Extract the [X, Y] coordinate from the center of the cell holding the provided text.  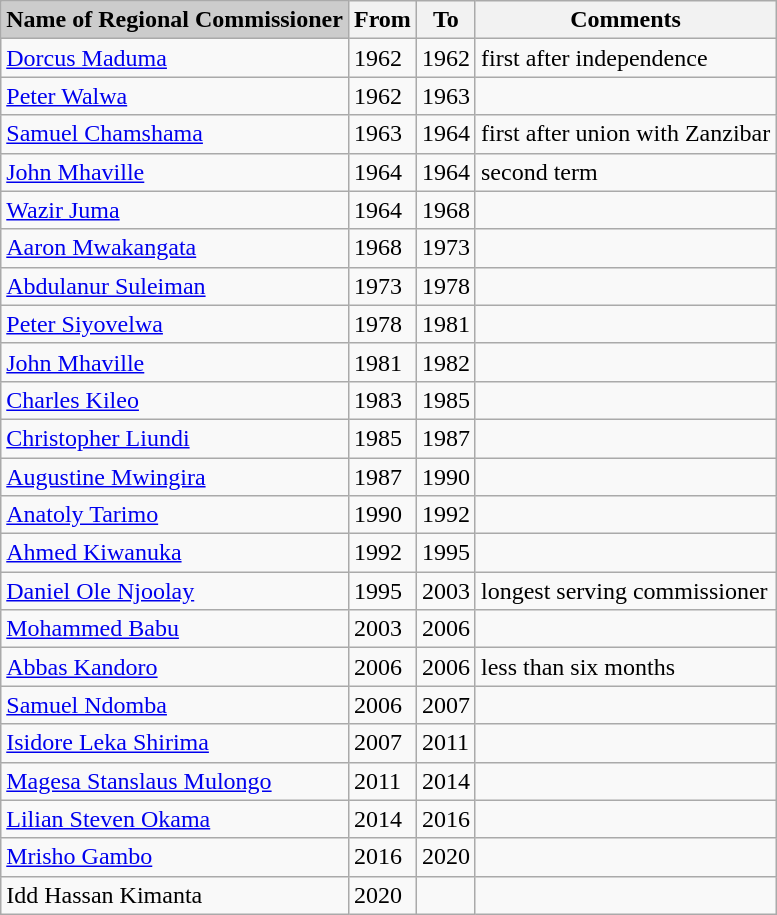
Idd Hassan Kimanta [175, 895]
1982 [446, 362]
Anatoly Tarimo [175, 515]
1983 [382, 400]
first after union with Zanzibar [625, 134]
Comments [625, 20]
Charles Kileo [175, 400]
Peter Walwa [175, 96]
Samuel Ndomba [175, 705]
Magesa Stanslaus Mulongo [175, 781]
Samuel Chamshama [175, 134]
first after independence [625, 58]
second term [625, 172]
Wazir Juma [175, 210]
Aaron Mwakangata [175, 248]
Abdulanur Suleiman [175, 286]
less than six months [625, 667]
Peter Siyovelwa [175, 324]
Mrisho Gambo [175, 857]
Daniel Ole Njoolay [175, 591]
Lilian Steven Okama [175, 819]
Ahmed Kiwanuka [175, 553]
Abbas Kandoro [175, 667]
To [446, 20]
Augustine Mwingira [175, 477]
Dorcus Maduma [175, 58]
Name of Regional Commissioner [175, 20]
From [382, 20]
Mohammed Babu [175, 629]
Isidore Leka Shirima [175, 743]
Christopher Liundi [175, 438]
longest serving commissioner [625, 591]
